Return the (x, y) coordinate for the center point of the cell that contains the specified text.  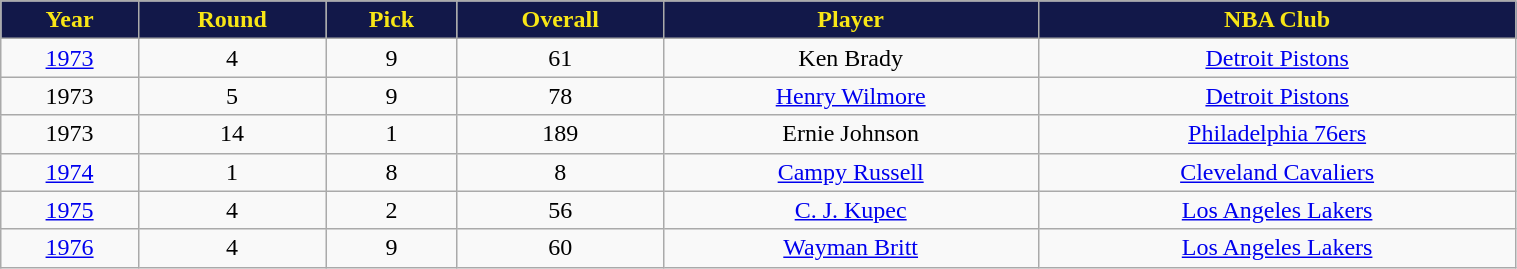
14 (232, 134)
Cleveland Cavaliers (1277, 172)
56 (560, 210)
C. J. Kupec (850, 210)
Campy Russell (850, 172)
61 (560, 58)
NBA Club (1277, 20)
Ernie Johnson (850, 134)
Player (850, 20)
Philadelphia 76ers (1277, 134)
78 (560, 96)
1976 (70, 248)
2 (392, 210)
Ken Brady (850, 58)
Year (70, 20)
60 (560, 248)
Round (232, 20)
189 (560, 134)
Wayman Britt (850, 248)
5 (232, 96)
Pick (392, 20)
1974 (70, 172)
Henry Wilmore (850, 96)
1975 (70, 210)
Overall (560, 20)
